Locate the cell with the specified text and output its [X, Y] center coordinate. 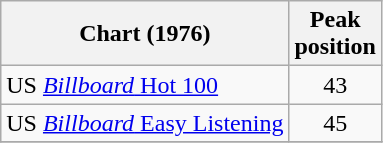
45 [335, 123]
US Billboard Easy Listening [145, 123]
Chart (1976) [145, 34]
43 [335, 85]
Peakposition [335, 34]
US Billboard Hot 100 [145, 85]
